For the text-containing cell, return its midpoint in (x, y) coordinate format. 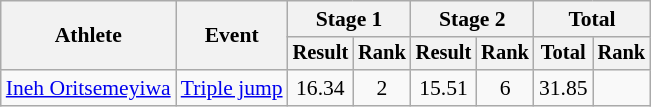
16.34 (321, 88)
Event (232, 36)
15.51 (444, 88)
Triple jump (232, 88)
Ineh Oritsemeyiwa (88, 88)
Stage 2 (472, 19)
2 (382, 88)
Athlete (88, 36)
Stage 1 (350, 19)
6 (505, 88)
31.85 (564, 88)
